Capture the cell that displays the provided text and extract its (x, y) central coordinate. 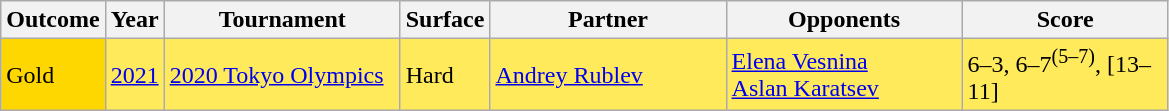
Score (1065, 20)
Andrey Rublev (608, 75)
Elena Vesnina Aslan Karatsev (844, 75)
Hard (445, 75)
2020 Tokyo Olympics (282, 75)
Year (134, 20)
Surface (445, 20)
2021 (134, 75)
Gold (53, 75)
Opponents (844, 20)
Tournament (282, 20)
Outcome (53, 20)
6–3, 6–7(5–7), [13–11] (1065, 75)
Partner (608, 20)
